Locate the cell with the specified text and output its [X, Y] center coordinate. 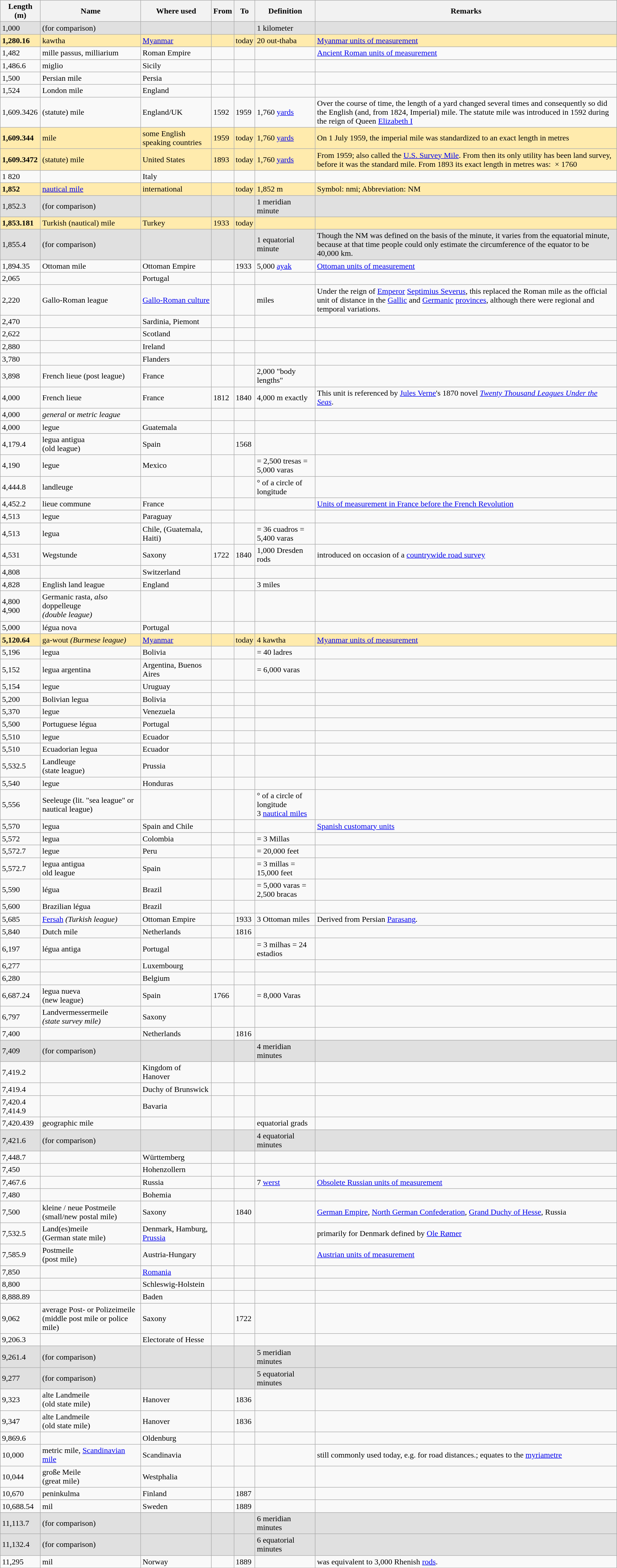
6,797 [20, 1017]
4,000 m exactly [285, 398]
Units of measurement in France before the French Revolution [466, 504]
Scandinavia [176, 1455]
= 5,000 varas = 2,500 bracas [285, 890]
5 equatorial minutes [285, 1378]
French lieue [91, 398]
10,044 [20, 1476]
ga-wout (Burmese league) [91, 640]
5,000 [20, 627]
5,200 [20, 699]
4,8004,900 [20, 606]
equatorial grads [285, 1123]
5,572 [20, 839]
7,448.7 [20, 1157]
4 meridian minutes [285, 1051]
landleuge [91, 487]
Turkey [176, 223]
Persia [176, 78]
4,190 [20, 466]
6,277 [20, 966]
international [176, 189]
peninkulma [91, 1493]
9,277 [20, 1378]
lieue commune [91, 504]
9,323 [20, 1400]
6,687.24 [20, 995]
2,065 [20, 279]
5,370 [20, 711]
20 out-thaba [285, 41]
= 20,000 feet [285, 851]
légua nova [91, 627]
German Empire, North German Confederation, Grand Duchy of Hesse, Russia [466, 1212]
legua antigua(old league) [91, 444]
Luxembourg [176, 966]
11,132.4 [20, 1544]
1766 [223, 995]
Gallo-Roman culture [176, 300]
1 820 [20, 176]
1,609.3472 [20, 160]
Gallo-Roman league [91, 300]
5,500 [20, 724]
7,467.6 [20, 1182]
Symbol: nmi; Abbreviation: NM [466, 189]
= 40 ladres [285, 652]
7,420.439 [20, 1123]
1887 [245, 1493]
= 3 millas = 15,000 feet [285, 868]
11,113.7 [20, 1523]
Sardinia, Piemont [176, 321]
4,828 [20, 585]
1893 [223, 160]
légua antiga [91, 949]
5,840 [20, 932]
Electorate of Hesse [176, 1340]
Hohenzollern [176, 1170]
Sicily [176, 66]
Spanish customary units [466, 826]
Paraguay [176, 517]
Uruguay [176, 686]
1592 [223, 112]
4 equatorial minutes [285, 1140]
3 miles [285, 585]
Guatemala [176, 427]
Turkish (nautical) mile [91, 223]
9,206.3 [20, 1340]
Scotland [176, 334]
Landleuge(state league) [91, 766]
Ecuadorian legua [91, 749]
Brazilian légua [91, 907]
4,444.8 [20, 487]
10,000 [20, 1455]
5,120.64 [20, 640]
Mexico [176, 466]
Spain and Chile [176, 826]
= 6,000 varas [285, 669]
general or metric league [91, 414]
Ireland [176, 347]
Austria-Hungary [176, 1255]
7,850 [20, 1272]
= 3 milhas = 24 estadios [285, 949]
Baden [176, 1297]
4 kawtha [285, 640]
Finland [176, 1493]
Chile, (Guatemala, Haiti) [176, 533]
some English speaking countries [176, 138]
Bohemia [176, 1195]
5,000 ayak [285, 266]
1,482 [20, 53]
8,800 [20, 1284]
2,622 [20, 334]
1568 [245, 444]
Switzerland [176, 572]
Duchy of Brunswick [176, 1089]
1,894.35 [20, 266]
Ottoman mile [91, 266]
Bavaria [176, 1106]
1,000 Dresden rods [285, 555]
1,500 [20, 78]
6,197 [20, 949]
7 werst [285, 1182]
1,609.344 [20, 138]
Austrian units of measurement [466, 1255]
Ottoman units of measurement [466, 266]
Definition [285, 11]
Seeleuge (lit. "sea league" or nautical league) [91, 805]
1,853.181 [20, 223]
still commonly used today, e.g. for road distances.; equates to the myriametre [466, 1455]
legua argentina [91, 669]
On 1 July 1959, the imperial mile was standardized to an exact length in metres [466, 138]
From [223, 11]
5 meridian minutes [285, 1357]
1,852 [20, 189]
Length (m) [20, 11]
Germanic rasta, also doppelleuge(double league) [91, 606]
1 meridian minute [285, 206]
Romania [176, 1272]
7,480 [20, 1195]
7,419.2 [20, 1072]
5,540 [20, 783]
Derived from Persian Parasang. [466, 919]
5,685 [20, 919]
5,532.5 [20, 766]
5,570 [20, 826]
= 2,500 tresas = 5,000 varas [285, 466]
Honduras [176, 783]
Portuguese légua [91, 724]
nautical mile [91, 189]
Persian mile [91, 78]
average Post- or Polizeimeile(middle post mile or police mile) [91, 1318]
= 8,000 Varas [285, 995]
1,852.3 [20, 206]
° of a circle of longitude3 nautical miles [285, 805]
kawtha [91, 41]
mille passus, milliarium [91, 53]
miglio [91, 66]
5,196 [20, 652]
Flanders [176, 359]
7,500 [20, 1212]
primarily for Denmark defined by Ole Rømer [466, 1233]
Land(es)meile(German state mile) [91, 1233]
Landvermessermeile(state survey mile) [91, 1017]
1 kilometer [285, 28]
4,452.2 [20, 504]
= 3 Millas [285, 839]
geographic mile [91, 1123]
Norway [176, 1562]
10,688.54 [20, 1506]
6,280 [20, 978]
Prussia [176, 766]
3,780 [20, 359]
Where used [176, 11]
metric mile, Scandinavian mile [91, 1455]
Fersah (Turkish league) [91, 919]
Argentina, Buenos Aires [176, 669]
Italy [176, 176]
Westphalia [176, 1476]
Schleswig-Holstein [176, 1284]
7,585.9 [20, 1255]
3,898 [20, 376]
Sweden [176, 1506]
5,600 [20, 907]
légua [91, 890]
7,450 [20, 1170]
Colombia [176, 839]
1,524 [20, 91]
4,808 [20, 572]
was equivalent to 3,000 Rhenish rods. [466, 1562]
To [245, 11]
4,179.4 [20, 444]
Name [91, 11]
London mile [91, 91]
1 equatorial minute [285, 245]
Oldenburg [176, 1438]
Peru [176, 851]
Kingdom of Hanover [176, 1072]
Wegstunde [91, 555]
1812 [223, 398]
1,852 m [285, 189]
= 36 cuadros = 5,400 varas [285, 533]
1,000 [20, 28]
Postmeile(post mile) [91, 1255]
2,880 [20, 347]
5,556 [20, 805]
5,590 [20, 890]
legua nueva(new league) [91, 995]
3 Ottoman miles [285, 919]
Roman Empire [176, 53]
United States [176, 160]
9,869.6 [20, 1438]
Belgium [176, 978]
2,000 "body lengths" [285, 376]
This unit is referenced by Jules Verne's 1870 novel Twenty Thousand Leagues Under the Seas. [466, 398]
1,280.16 [20, 41]
5,154 [20, 686]
° of a circle of longitude [285, 487]
9,261.4 [20, 1357]
4,531 [20, 555]
Obsolete Russian units of measurement [466, 1182]
introduced on occasion of a countrywide road survey [466, 555]
miles [285, 300]
7,421.6 [20, 1140]
mile [91, 138]
1,486.6 [20, 66]
große Meile(great mile) [91, 1476]
Bolivian legua [91, 699]
6 meridian minutes [285, 1523]
Russia [176, 1182]
kleine / neue Postmeile(small/new postal mile) [91, 1212]
Ancient Roman units of measurement [466, 53]
7,419.4 [20, 1089]
Dutch mile [91, 932]
Venezuela [176, 711]
9,347 [20, 1421]
5,152 [20, 669]
English land league [91, 585]
Württemberg [176, 1157]
England/UK [176, 112]
6 equatorial minutes [285, 1544]
legua antiguaold league [91, 868]
8,888.89 [20, 1297]
1,855.4 [20, 245]
French lieue (post league) [91, 376]
Denmark, Hamburg, Prussia [176, 1233]
7,409 [20, 1051]
11,295 [20, 1562]
7,400 [20, 1034]
1,609.3426 [20, 112]
9,062 [20, 1318]
Remarks [466, 11]
2,470 [20, 321]
7,420.47,414.9 [20, 1106]
7,532.5 [20, 1233]
10,670 [20, 1493]
2,220 [20, 300]
